Determine the [x, y] coordinate at the center of the cell enclosing the given text.  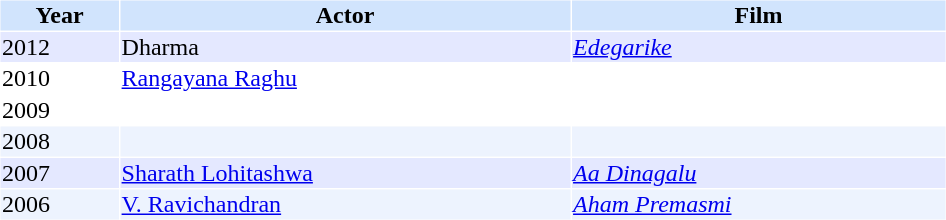
Aa Dinagalu [759, 173]
2008 [59, 141]
Edegarike [759, 47]
2006 [59, 205]
Dharma [345, 47]
2010 [59, 79]
Actor [345, 15]
Film [759, 15]
Aham Premasmi [759, 205]
Sharath Lohitashwa [345, 173]
Rangayana Raghu [345, 79]
2007 [59, 173]
2012 [59, 47]
2009 [59, 110]
Year [59, 15]
V. Ravichandran [345, 205]
